Extract the (X, Y) coordinate from the center of the cell holding the provided text.  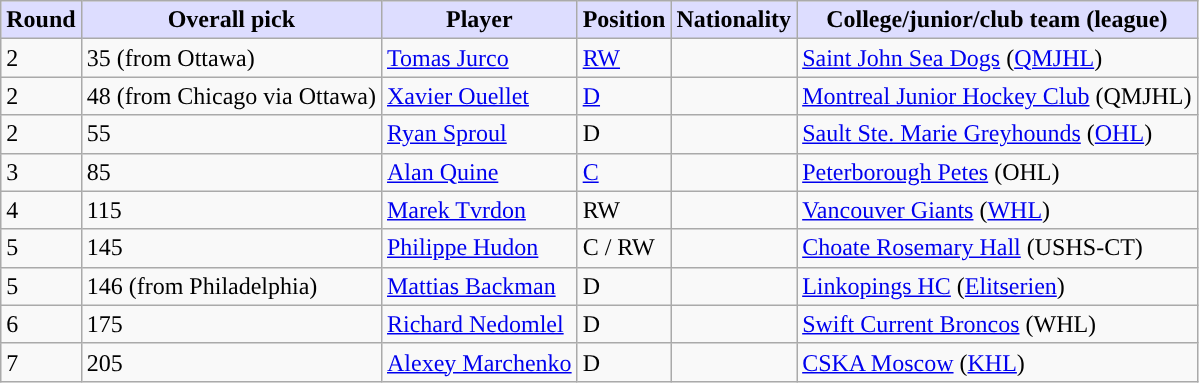
Alan Quine (479, 172)
48 (from Chicago via Ottawa) (231, 96)
Player (479, 20)
35 (from Ottawa) (231, 58)
College/junior/club team (league) (997, 20)
85 (231, 172)
115 (231, 210)
7 (41, 362)
Choate Rosemary Hall (USHS-CT) (997, 248)
3 (41, 172)
Nationality (734, 20)
Ryan Sproul (479, 134)
Alexey Marchenko (479, 362)
Vancouver Giants (WHL) (997, 210)
Richard Nedomlel (479, 324)
Peterborough Petes (OHL) (997, 172)
Tomas Jurco (479, 58)
175 (231, 324)
Xavier Ouellet (479, 96)
Mattias Backman (479, 286)
C (624, 172)
Philippe Hudon (479, 248)
Round (41, 20)
Swift Current Broncos (WHL) (997, 324)
Linkopings HC (Elitserien) (997, 286)
CSKA Moscow (KHL) (997, 362)
146 (from Philadelphia) (231, 286)
Marek Tvrdon (479, 210)
Sault Ste. Marie Greyhounds (OHL) (997, 134)
Overall pick (231, 20)
Position (624, 20)
55 (231, 134)
205 (231, 362)
Saint John Sea Dogs (QMJHL) (997, 58)
145 (231, 248)
C / RW (624, 248)
4 (41, 210)
Montreal Junior Hockey Club (QMJHL) (997, 96)
6 (41, 324)
